Determine the [X, Y] coordinate at the center of the cell enclosing the given text.  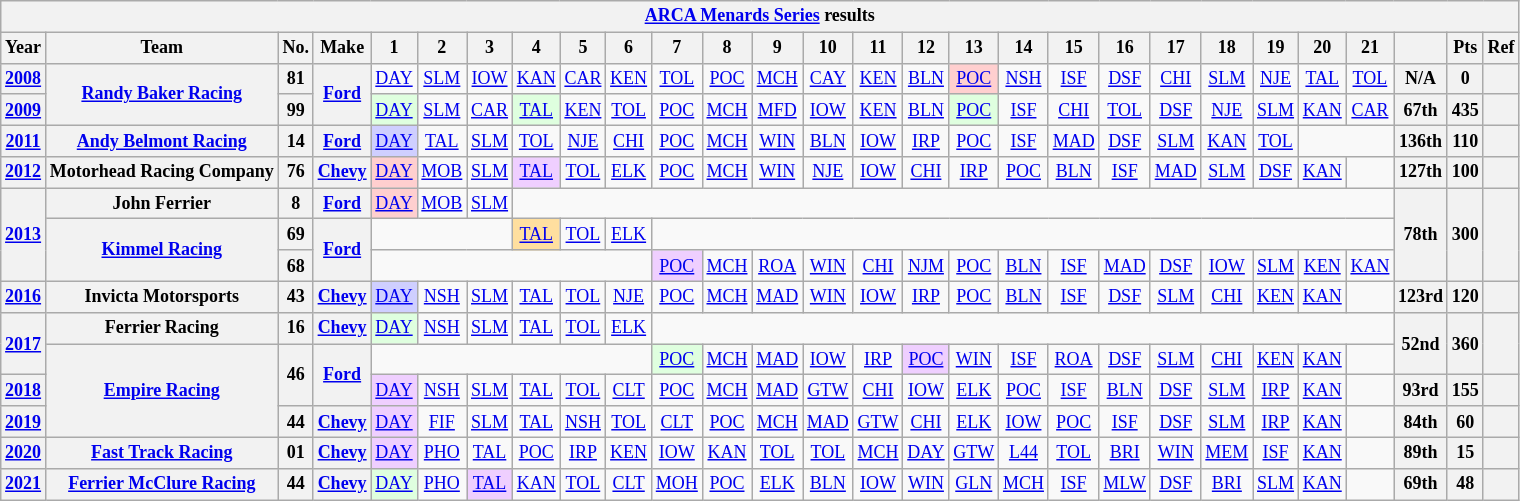
2 [442, 48]
360 [1465, 343]
136th [1421, 140]
68 [296, 266]
89th [1421, 452]
6 [629, 48]
78th [1421, 235]
L44 [1024, 452]
2012 [24, 172]
2009 [24, 110]
123rd [1421, 296]
127th [1421, 172]
2008 [24, 78]
21 [1370, 48]
69 [296, 234]
MLW [1124, 484]
46 [296, 375]
0 [1465, 78]
4 [536, 48]
2020 [24, 452]
Invicta Motorsports [162, 296]
67th [1421, 110]
11 [878, 48]
N/A [1421, 78]
Ferrier Racing [162, 328]
2018 [24, 390]
Kimmel Racing [162, 250]
GLN [974, 484]
120 [1465, 296]
60 [1465, 422]
5 [583, 48]
2016 [24, 296]
76 [296, 172]
MEM [1227, 452]
435 [1465, 110]
7 [676, 48]
No. [296, 48]
MOH [676, 484]
Pts [1465, 48]
John Ferrier [162, 204]
43 [296, 296]
2017 [24, 343]
9 [778, 48]
1 [394, 48]
84th [1421, 422]
300 [1465, 235]
93rd [1421, 390]
Ferrier McClure Racing [162, 484]
Andy Belmont Racing [162, 140]
52nd [1421, 343]
99 [296, 110]
48 [1465, 484]
12 [926, 48]
20 [1322, 48]
2021 [24, 484]
Fast Track Racing [162, 452]
Make [342, 48]
Randy Baker Racing [162, 94]
18 [1227, 48]
10 [828, 48]
NJM [926, 266]
2019 [24, 422]
2011 [24, 140]
Ref [1501, 48]
Year [24, 48]
Motorhead Racing Company [162, 172]
13 [974, 48]
ARCA Menards Series results [760, 16]
01 [296, 452]
155 [1465, 390]
81 [296, 78]
110 [1465, 140]
CAY [828, 78]
MFD [778, 110]
FIF [442, 422]
3 [490, 48]
100 [1465, 172]
Team [162, 48]
17 [1176, 48]
19 [1276, 48]
69th [1421, 484]
Empire Racing [162, 391]
2013 [24, 235]
